Scan for the cell matching the given text and deliver its (x, y) coordinate at center. 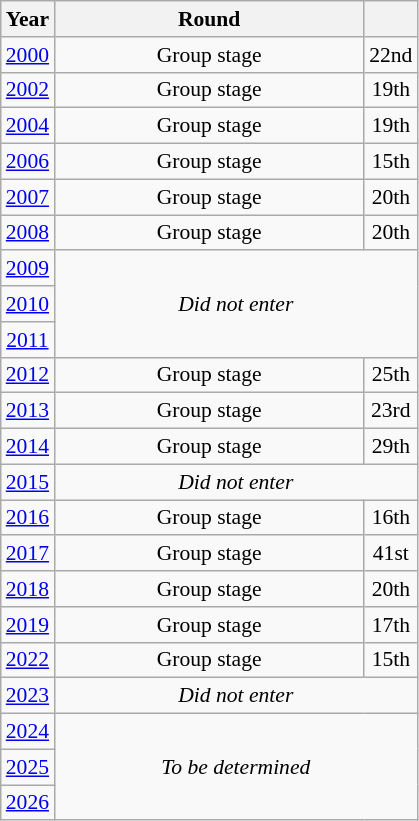
2000 (28, 55)
2017 (28, 554)
2010 (28, 304)
2016 (28, 518)
2019 (28, 625)
2012 (28, 375)
2008 (28, 233)
41st (390, 554)
29th (390, 447)
2023 (28, 696)
2025 (28, 767)
16th (390, 518)
2026 (28, 803)
2007 (28, 197)
2011 (28, 340)
2022 (28, 660)
2013 (28, 411)
25th (390, 375)
2002 (28, 90)
23rd (390, 411)
2018 (28, 589)
2014 (28, 447)
22nd (390, 55)
2009 (28, 269)
2015 (28, 482)
2006 (28, 162)
To be determined (236, 768)
17th (390, 625)
2024 (28, 732)
Year (28, 19)
2004 (28, 126)
Round (209, 19)
